Provide the (X, Y) coordinate of the cell's center where the given text is located.  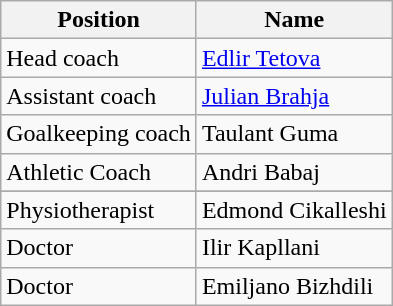
Name (294, 20)
Goalkeeping coach (99, 134)
Head coach (99, 58)
Edlir Tetova (294, 58)
Emiljano Bizhdili (294, 286)
Ilir Kapllani (294, 248)
Taulant Guma (294, 134)
Position (99, 20)
Assistant coach (99, 96)
Julian Brahja (294, 96)
Physiotherapist (99, 210)
Athletic Coach (99, 172)
Andri Babaj (294, 172)
Edmond Cikalleshi (294, 210)
